Identify which cell holds the provided text, then report its [X, Y] central coordinate. 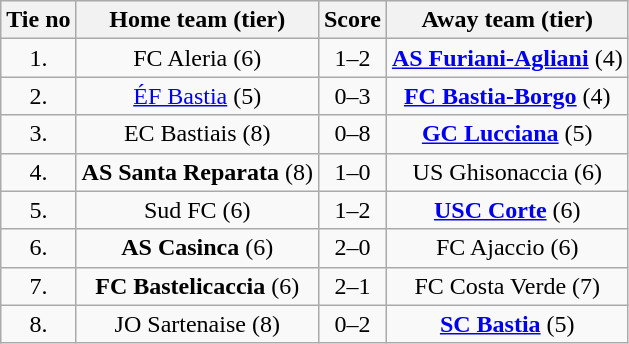
3. [38, 134]
1. [38, 58]
7. [38, 286]
ÉF Bastia (5) [197, 96]
2. [38, 96]
Home team (tier) [197, 20]
0–8 [352, 134]
4. [38, 172]
FC Bastelicaccia (6) [197, 286]
2–0 [352, 248]
AS Casinca (6) [197, 248]
Score [352, 20]
FC Costa Verde (7) [507, 286]
GC Lucciana (5) [507, 134]
6. [38, 248]
FC Aleria (6) [197, 58]
5. [38, 210]
FC Ajaccio (6) [507, 248]
EC Bastiais (8) [197, 134]
FC Bastia-Borgo (4) [507, 96]
Away team (tier) [507, 20]
SC Bastia (5) [507, 324]
AS Santa Reparata (8) [197, 172]
0–3 [352, 96]
USC Corte (6) [507, 210]
2–1 [352, 286]
AS Furiani-Agliani (4) [507, 58]
JO Sartenaise (8) [197, 324]
Tie no [38, 20]
Sud FC (6) [197, 210]
US Ghisonaccia (6) [507, 172]
1–0 [352, 172]
8. [38, 324]
0–2 [352, 324]
